Pinpoint the cell where the given text exists, returning its (x, y) midpoint coordinate. 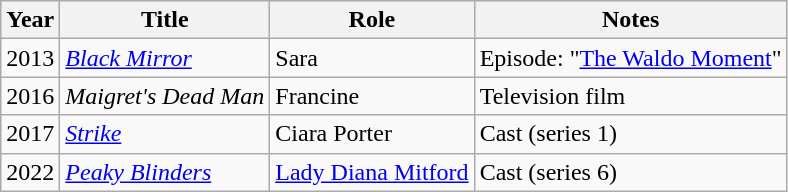
2017 (30, 134)
Episode: "The Waldo Moment" (630, 58)
Cast (series 1) (630, 134)
2016 (30, 96)
Title (165, 20)
Francine (372, 96)
2013 (30, 58)
Role (372, 20)
Sara (372, 58)
Peaky Blinders (165, 172)
2022 (30, 172)
Television film (630, 96)
Ciara Porter (372, 134)
Cast (series 6) (630, 172)
Year (30, 20)
Strike (165, 134)
Maigret's Dead Man (165, 96)
Notes (630, 20)
Lady Diana Mitford (372, 172)
Black Mirror (165, 58)
